Search for the cell housing the specified text and yield its (X, Y) center coordinate. 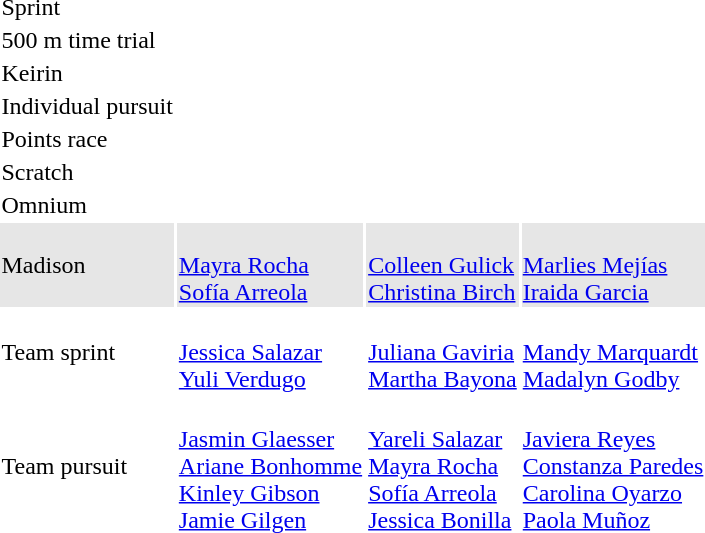
Colleen GulickChristina Birch (443, 265)
Mayra RochaSofía Arreola (270, 265)
Keirin (87, 73)
Madison (87, 265)
Mandy MarquardtMadalyn Godby (613, 352)
Marlies MejíasIraida Garcia (613, 265)
Juliana GaviriaMartha Bayona (443, 352)
Points race (87, 139)
Scratch (87, 172)
Jessica SalazarYuli Verdugo (270, 352)
Team sprint (87, 352)
Omnium (87, 205)
500 m time trial (87, 40)
Individual pursuit (87, 106)
